From the cell containing the given text, extract its center point as [x, y] coordinate. 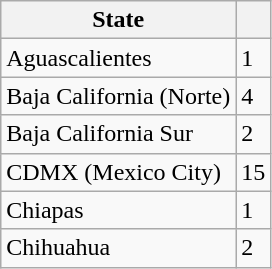
15 [254, 172]
4 [254, 96]
Aguascalientes [118, 58]
Chiapas [118, 210]
State [118, 20]
Baja California (Norte) [118, 96]
Baja California Sur [118, 134]
CDMX (Mexico City) [118, 172]
Chihuahua [118, 248]
